Return (X, Y) of the center of cell containing provided text 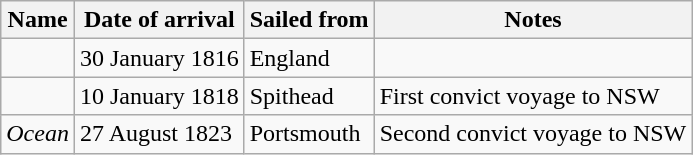
First convict voyage to NSW (533, 96)
10 January 1818 (159, 96)
Sailed from (309, 20)
Spithead (309, 96)
Second convict voyage to NSW (533, 134)
Portsmouth (309, 134)
Notes (533, 20)
30 January 1816 (159, 58)
27 August 1823 (159, 134)
Ocean (38, 134)
Name (38, 20)
England (309, 58)
Date of arrival (159, 20)
